Find where the given text appears and provide that cell's center as [x, y] coordinate. 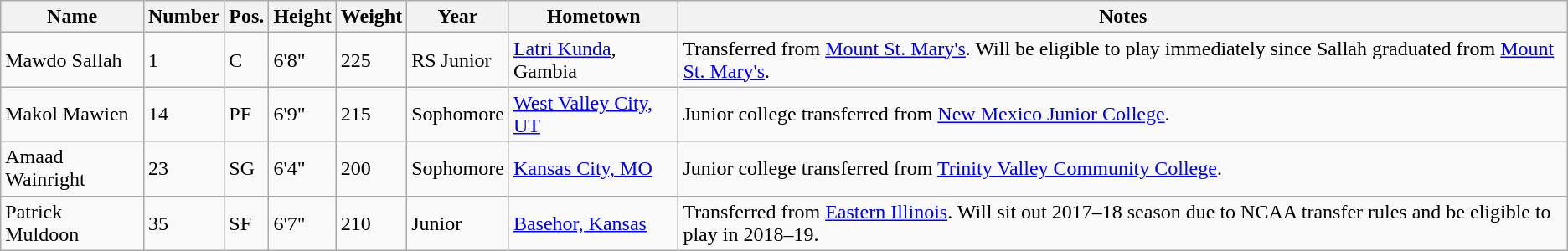
1 [183, 60]
Name [72, 17]
Transferred from Mount St. Mary's. Will be eligible to play immediately since Sallah graduated from Mount St. Mary's. [1122, 60]
225 [371, 60]
200 [371, 169]
West Valley City, UT [593, 114]
PF [246, 114]
Amaad Wainright [72, 169]
Mawdo Sallah [72, 60]
Junior college transferred from Trinity Valley Community College. [1122, 169]
RS Junior [458, 60]
Number [183, 17]
C [246, 60]
Junior college transferred from New Mexico Junior College. [1122, 114]
Makol Mawien [72, 114]
Hometown [593, 17]
23 [183, 169]
Junior [458, 223]
6'8" [302, 60]
35 [183, 223]
Notes [1122, 17]
Weight [371, 17]
SF [246, 223]
Height [302, 17]
Pos. [246, 17]
Year [458, 17]
Transferred from Eastern Illinois. Will sit out 2017–18 season due to NCAA transfer rules and be eligible to play in 2018–19. [1122, 223]
6'4" [302, 169]
Latri Kunda, Gambia [593, 60]
Basehor, Kansas [593, 223]
210 [371, 223]
6'7" [302, 223]
6'9" [302, 114]
14 [183, 114]
Patrick Muldoon [72, 223]
SG [246, 169]
215 [371, 114]
Kansas City, MO [593, 169]
